Return the (x, y) coordinate for the center point of the cell that contains the specified text.  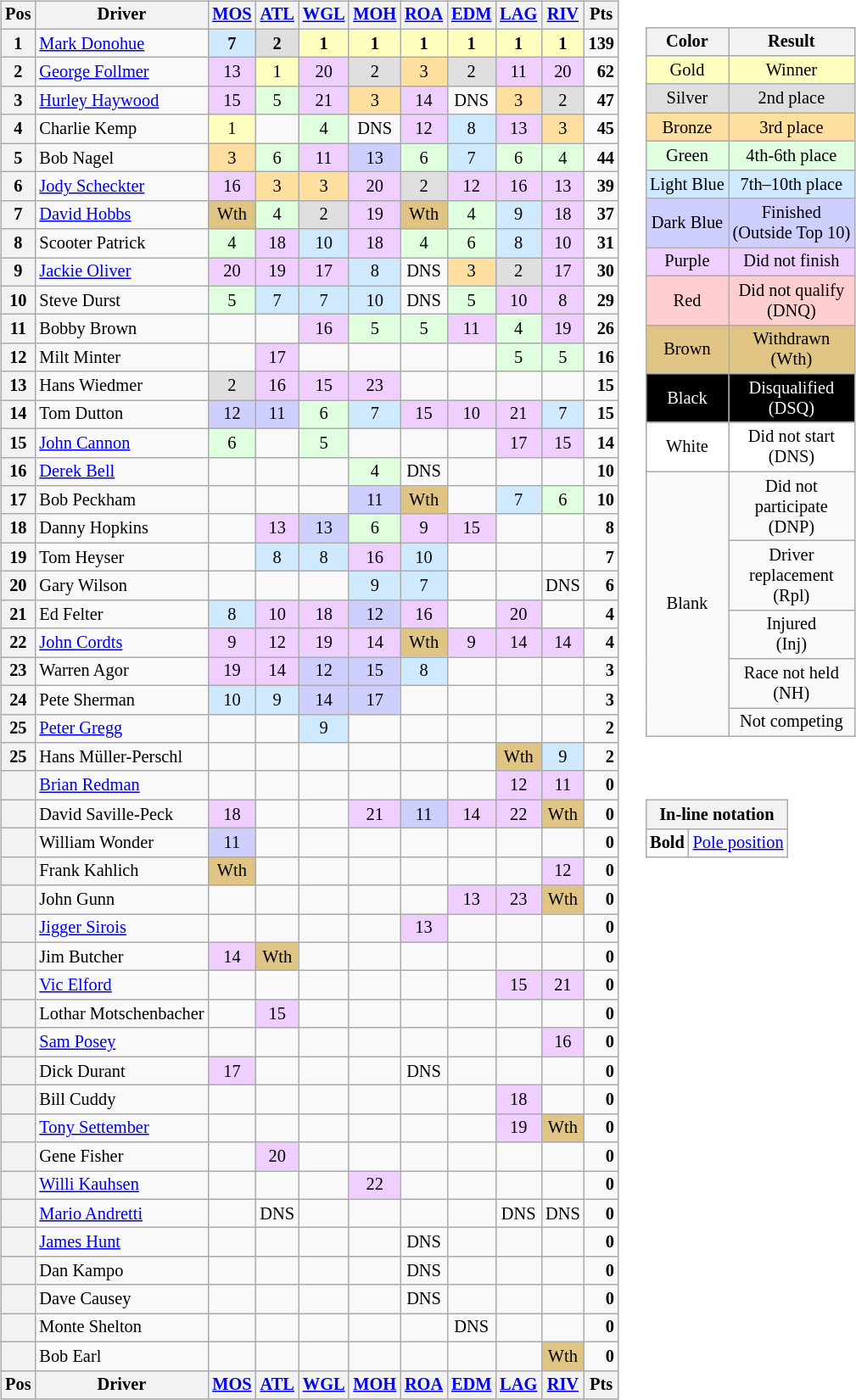
Purple (687, 262)
Blank (687, 604)
24 (18, 700)
John Cordts (121, 643)
47 (601, 101)
39 (601, 187)
30 (601, 272)
Vic Elford (121, 985)
Race not held(NH) (792, 683)
Mario Andretti (121, 1213)
Withdrawn(Wth) (792, 349)
Green (687, 156)
Pole position (738, 843)
James Hunt (121, 1242)
Red (687, 300)
Jigger Sirois (121, 929)
Tom Dutton (121, 415)
139 (601, 43)
In-line notation (716, 815)
William Wonder (121, 843)
Hurley Haywood (121, 101)
Bronze (687, 127)
45 (601, 129)
Did notparticipate(DNP) (792, 506)
Ed Felter (121, 614)
Dan Kampo (121, 1271)
Jim Butcher (121, 957)
Hans Müller-Perschl (121, 757)
Hans Wiedmer (121, 386)
Peter Gregg (121, 728)
Result (792, 42)
Steve Durst (121, 300)
Mark Donohue (121, 43)
62 (601, 72)
Dark Blue (687, 223)
Disqualified(DSQ) (792, 399)
Charlie Kemp (121, 129)
3rd place (792, 127)
Did not start(DNS) (792, 447)
George Follmer (121, 72)
Silver (687, 98)
Gary Wilson (121, 586)
Monte Shelton (121, 1328)
Bold (667, 843)
2nd place (792, 98)
Jackie Oliver (121, 272)
Tony Settember (121, 1128)
Did not qualify(DNQ) (792, 300)
Brian Redman (121, 785)
26 (601, 329)
Driverreplacement(Rpl) (792, 576)
Lothar Motschenbacher (121, 1014)
Derek Bell (121, 471)
Injured(Inj) (792, 634)
White (687, 447)
Bob Earl (121, 1356)
31 (601, 243)
Tom Heyser (121, 557)
Gold (687, 70)
Black (687, 399)
Bobby Brown (121, 329)
Bob Peckham (121, 500)
Brown (687, 349)
Finished(Outside Top 10) (792, 223)
Milt Minter (121, 358)
David Saville-Peck (121, 814)
4th-6th place (792, 156)
Pete Sherman (121, 700)
Bill Cuddy (121, 1100)
Bob Nagel (121, 158)
Gene Fisher (121, 1157)
Dick Durant (121, 1071)
Winner (792, 70)
37 (601, 215)
Warren Agor (121, 672)
29 (601, 300)
Dave Causey (121, 1299)
44 (601, 158)
Color (687, 42)
David Hobbs (121, 215)
7th–10th place (792, 184)
Light Blue (687, 184)
In-line notation Bold Pole position (750, 817)
John Gunn (121, 900)
Danny Hopkins (121, 528)
Scooter Patrick (121, 243)
John Cannon (121, 443)
Not competing (792, 722)
Sam Posey (121, 1042)
Frank Kahlich (121, 871)
Jody Scheckter (121, 187)
Willi Kauhsen (121, 1185)
Did not finish (792, 262)
